Locate the cell with the specified text and output its (x, y) center coordinate. 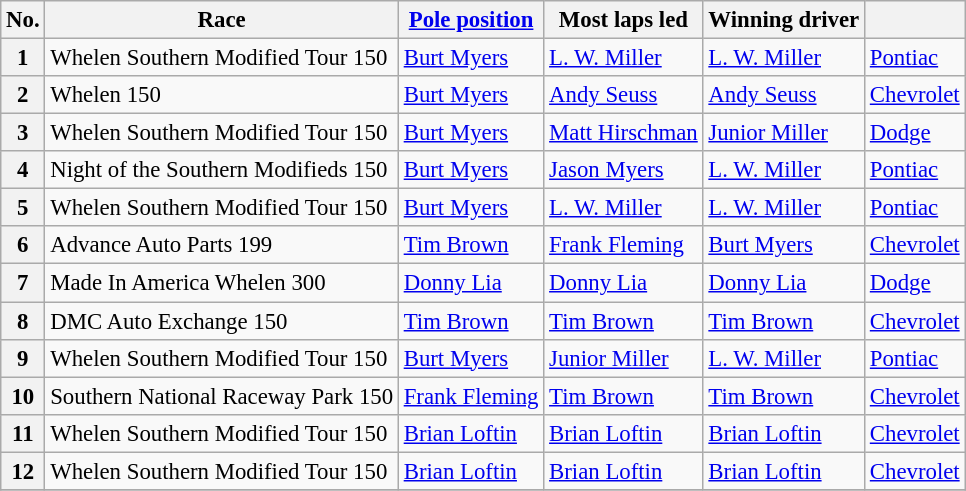
1 (23, 58)
Most laps led (624, 20)
9 (23, 358)
Jason Myers (624, 170)
3 (23, 133)
Race (222, 20)
4 (23, 170)
Whelen 150 (222, 95)
Night of the Southern Modifieds 150 (222, 170)
Matt Hirschman (624, 133)
Southern National Raceway Park 150 (222, 396)
12 (23, 471)
8 (23, 321)
10 (23, 396)
Made In America Whelen 300 (222, 283)
5 (23, 208)
Winning driver (784, 20)
No. (23, 20)
DMC Auto Exchange 150 (222, 321)
2 (23, 95)
11 (23, 433)
6 (23, 245)
Advance Auto Parts 199 (222, 245)
Pole position (470, 20)
7 (23, 283)
